Pinpoint the cell where the given text exists, returning its [X, Y] midpoint coordinate. 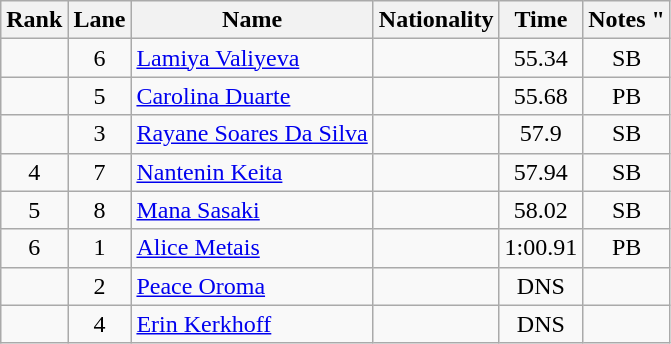
Erin Kerkhoff [252, 324]
Time [541, 20]
Mana Sasaki [252, 210]
1 [100, 248]
2 [100, 286]
Name [252, 20]
Rank [34, 20]
7 [100, 172]
8 [100, 210]
58.02 [541, 210]
57.94 [541, 172]
Rayane Soares Da Silva [252, 134]
Lamiya Valiyeva [252, 58]
Alice Metais [252, 248]
Peace Oroma [252, 286]
Nationality [436, 20]
3 [100, 134]
Carolina Duarte [252, 96]
55.34 [541, 58]
55.68 [541, 96]
Nantenin Keita [252, 172]
Lane [100, 20]
Notes " [627, 20]
57.9 [541, 134]
1:00.91 [541, 248]
